Scan for the cell matching the given text and deliver its (X, Y) coordinate at center. 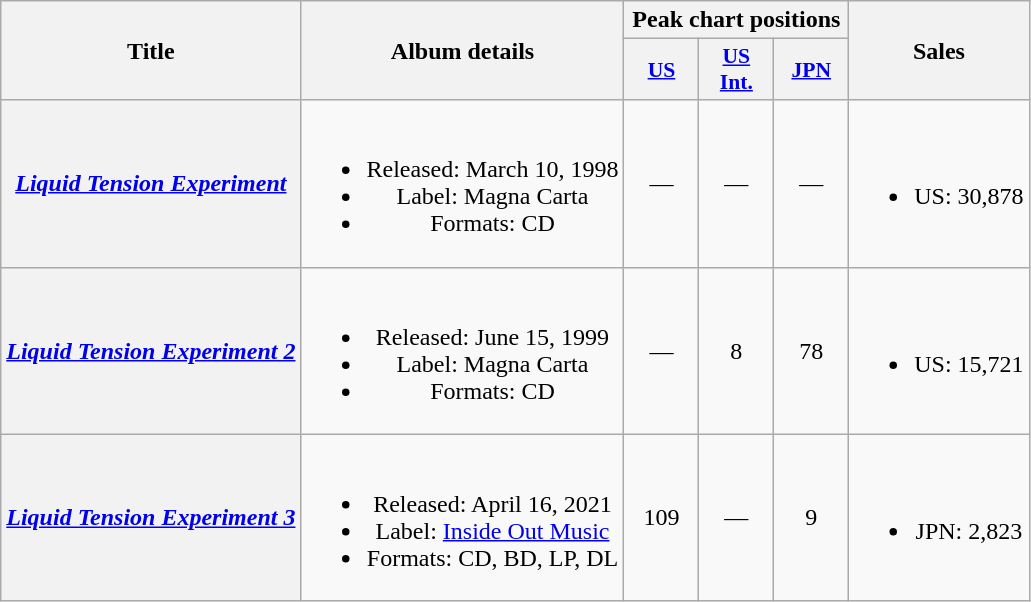
Released: June 15, 1999Label: Magna CartaFormats: CD (462, 350)
US Int. (736, 70)
Album details (462, 50)
109 (662, 518)
Title (151, 50)
JPN (812, 70)
78 (812, 350)
8 (736, 350)
Liquid Tension Experiment (151, 184)
Liquid Tension Experiment 3 (151, 518)
Released: March 10, 1998Label: Magna CartaFormats: CD (462, 184)
Liquid Tension Experiment 2 (151, 350)
US: 15,721 (939, 350)
9 (812, 518)
Released: April 16, 2021Label: Inside Out MusicFormats: CD, BD, LP, DL (462, 518)
Sales (939, 50)
US (662, 70)
Peak chart positions (736, 20)
US: 30,878 (939, 184)
JPN: 2,823 (939, 518)
